For the text-containing cell, return its midpoint in (X, Y) coordinate format. 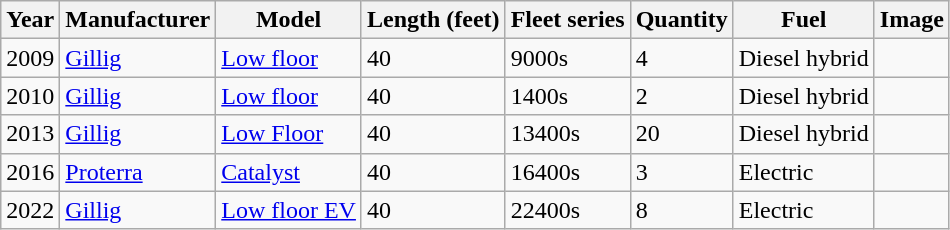
2016 (30, 172)
1400s (568, 96)
Low Floor (289, 134)
16400s (568, 172)
22400s (568, 210)
Length (feet) (433, 20)
8 (682, 210)
3 (682, 172)
Catalyst (289, 172)
Year (30, 20)
Quantity (682, 20)
Fleet series (568, 20)
Manufacturer (138, 20)
9000s (568, 58)
2010 (30, 96)
13400s (568, 134)
2 (682, 96)
Model (289, 20)
Fuel (804, 20)
2009 (30, 58)
4 (682, 58)
Low floor EV (289, 210)
2022 (30, 210)
Image (912, 20)
2013 (30, 134)
Proterra (138, 172)
20 (682, 134)
